Return the (X, Y) coordinate for the center point of the cell that contains the specified text.  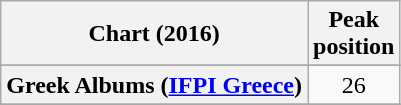
26 (354, 85)
Greek Albums (IFPI Greece) (154, 85)
Chart (2016) (154, 34)
Peakposition (354, 34)
